Pinpoint the cell where the given text exists, returning its (X, Y) midpoint coordinate. 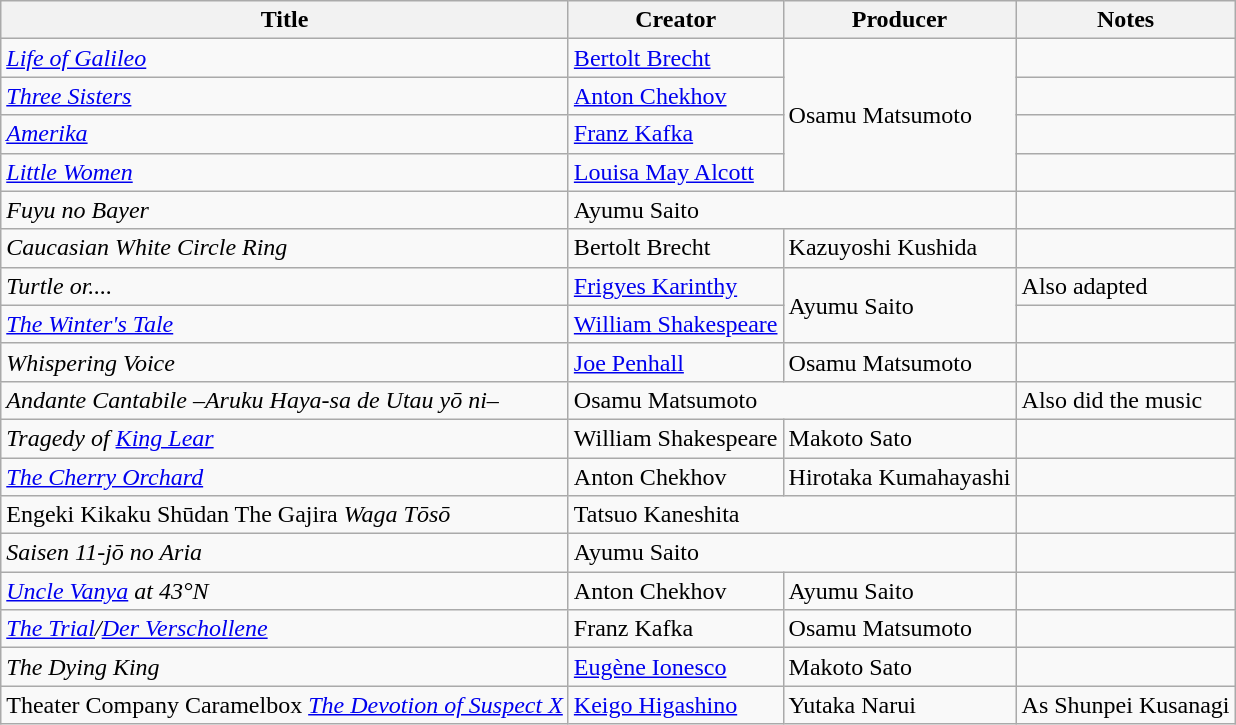
Producer (900, 20)
Tatsuo Kaneshita (792, 515)
Theater Company Caramelbox The Devotion of Suspect X (285, 705)
Hirotaka Kumahayashi (900, 477)
The Trial/Der Verschollene (285, 629)
As Shunpei Kusanagi (1126, 705)
Andante Cantabile –Aruku Haya-sa de Utau yō ni– (285, 400)
Saisen 11-jō no Aria (285, 553)
Creator (676, 20)
Three Sisters (285, 96)
Eugène Ionesco (676, 667)
Tragedy of King Lear (285, 438)
Engeki Kikaku Shūdan The Gajira Waga Tōsō (285, 515)
Caucasian White Circle Ring (285, 248)
Louisa May Alcott (676, 172)
Little Women (285, 172)
Life of Galileo (285, 58)
Amerika (285, 134)
The Dying King (285, 667)
Yutaka Narui (900, 705)
Joe Penhall (676, 362)
The Winter's Tale (285, 324)
Uncle Vanya at 43°N (285, 591)
Frigyes Karinthy (676, 286)
Notes (1126, 20)
Also did the music (1126, 400)
Keigo Higashino (676, 705)
Turtle or.... (285, 286)
Fuyu no Bayer (285, 210)
Kazuyoshi Kushida (900, 248)
The Cherry Orchard (285, 477)
Whispering Voice (285, 362)
Also adapted (1126, 286)
Title (285, 20)
